Provide the (X, Y) coordinate of the cell's center where the given text is located.  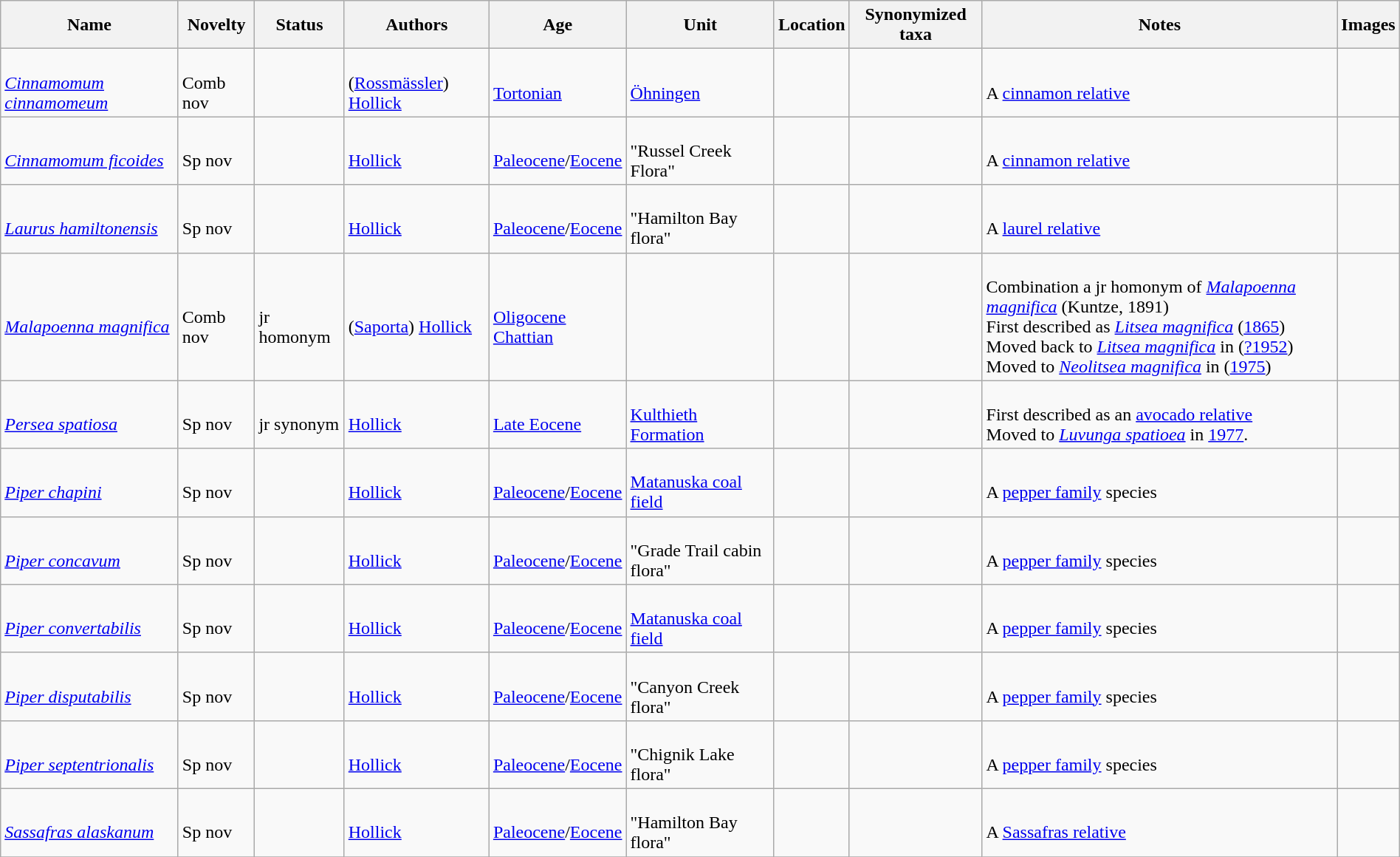
A laurel relative (1159, 219)
jr synonym (300, 414)
"Canyon Creek flora" (700, 686)
(Saporta) Hollick (416, 316)
Öhningen (700, 83)
Persea spatiosa (90, 414)
A Sassafras relative (1159, 822)
Age (557, 25)
Name (90, 25)
Piper concavum (90, 550)
Unit (700, 25)
OligoceneChattian (557, 316)
Novelty (216, 25)
Sassafras alaskanum (90, 822)
jr homonym (300, 316)
Kulthieth Formation (700, 414)
Piper convertabilis (90, 618)
Malapoenna magnifica (90, 316)
Laurus hamiltonensis (90, 219)
"Chignik Lake flora" (700, 754)
Notes (1159, 25)
Piper septentrionalis (90, 754)
"Grade Trail cabin flora" (700, 550)
"Russel Creek Flora" (700, 151)
Cinnamomum cinnamomeum (90, 83)
Cinnamomum ficoides (90, 151)
Late Eocene (557, 414)
Piper disputabilis (90, 686)
(Rossmässler) Hollick (416, 83)
Tortonian (557, 83)
First described as an avocado relativeMoved to Luvunga spatioea in 1977. (1159, 414)
Images (1368, 25)
Piper chapini (90, 482)
Authors (416, 25)
Status (300, 25)
Synonymized taxa (916, 25)
Location (811, 25)
